Scan for the cell matching the given text and deliver its [X, Y] coordinate at center. 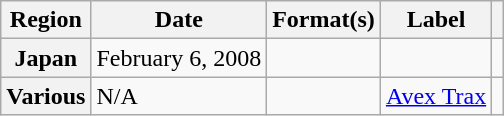
Various [46, 96]
Region [46, 20]
N/A [179, 96]
Avex Trax [436, 96]
Date [179, 20]
February 6, 2008 [179, 58]
Japan [46, 58]
Format(s) [324, 20]
Label [436, 20]
